Determine the (x, y) coordinate at the center of the cell enclosing the given text.  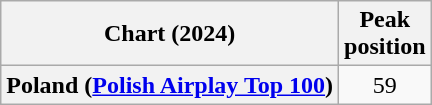
59 (385, 85)
Chart (2024) (170, 34)
Peakposition (385, 34)
Poland (Polish Airplay Top 100) (170, 85)
